From the cell containing the given text, extract its center point as [x, y] coordinate. 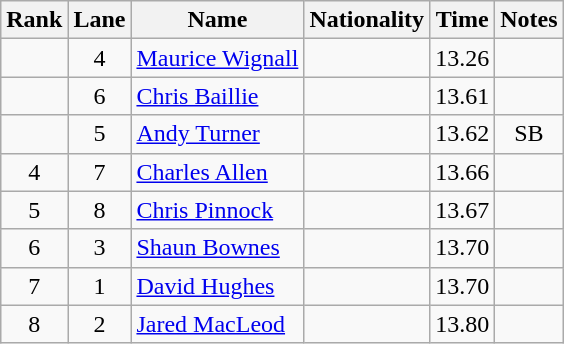
3 [100, 248]
1 [100, 286]
Time [462, 20]
13.66 [462, 172]
Rank [34, 20]
Chris Baillie [218, 96]
Maurice Wignall [218, 58]
David Hughes [218, 286]
13.61 [462, 96]
13.67 [462, 210]
Charles Allen [218, 172]
Nationality [367, 20]
SB [529, 134]
Notes [529, 20]
13.62 [462, 134]
Shaun Bownes [218, 248]
Andy Turner [218, 134]
Chris Pinnock [218, 210]
13.26 [462, 58]
Jared MacLeod [218, 324]
Name [218, 20]
Lane [100, 20]
2 [100, 324]
13.80 [462, 324]
